Locate the cell with the specified text and output its (x, y) center coordinate. 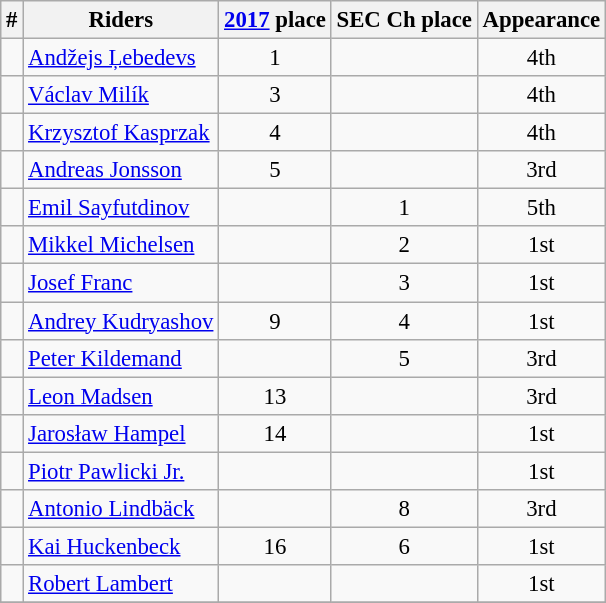
Leon Madsen (121, 396)
13 (275, 396)
2017 place (275, 20)
Riders (121, 20)
6 (404, 546)
Peter Kildemand (121, 358)
Krzysztof Kasprzak (121, 133)
Jarosław Hampel (121, 433)
9 (275, 321)
Václav Milík (121, 95)
14 (275, 433)
Piotr Pawlicki Jr. (121, 471)
Appearance (541, 20)
5th (541, 208)
SEC Ch place (404, 20)
Andžejs Ļebedevs (121, 58)
Mikkel Michelsen (121, 245)
Robert Lambert (121, 584)
Kai Huckenbeck (121, 546)
Andreas Jonsson (121, 170)
2 (404, 245)
Emil Sayfutdinov (121, 208)
Antonio Lindbäck (121, 509)
8 (404, 509)
Josef Franc (121, 283)
# (12, 20)
16 (275, 546)
Andrey Kudryashov (121, 321)
